Scan for the cell matching the given text and deliver its (x, y) coordinate at center. 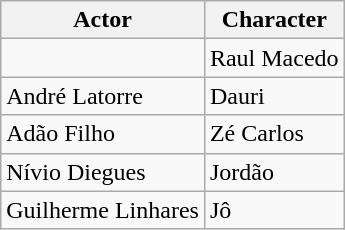
Jordão (274, 172)
Zé Carlos (274, 134)
Actor (103, 20)
André Latorre (103, 96)
Jô (274, 210)
Nívio Diegues (103, 172)
Guilherme Linhares (103, 210)
Character (274, 20)
Dauri (274, 96)
Adão Filho (103, 134)
Raul Macedo (274, 58)
